Search for the cell housing the specified text and yield its (x, y) center coordinate. 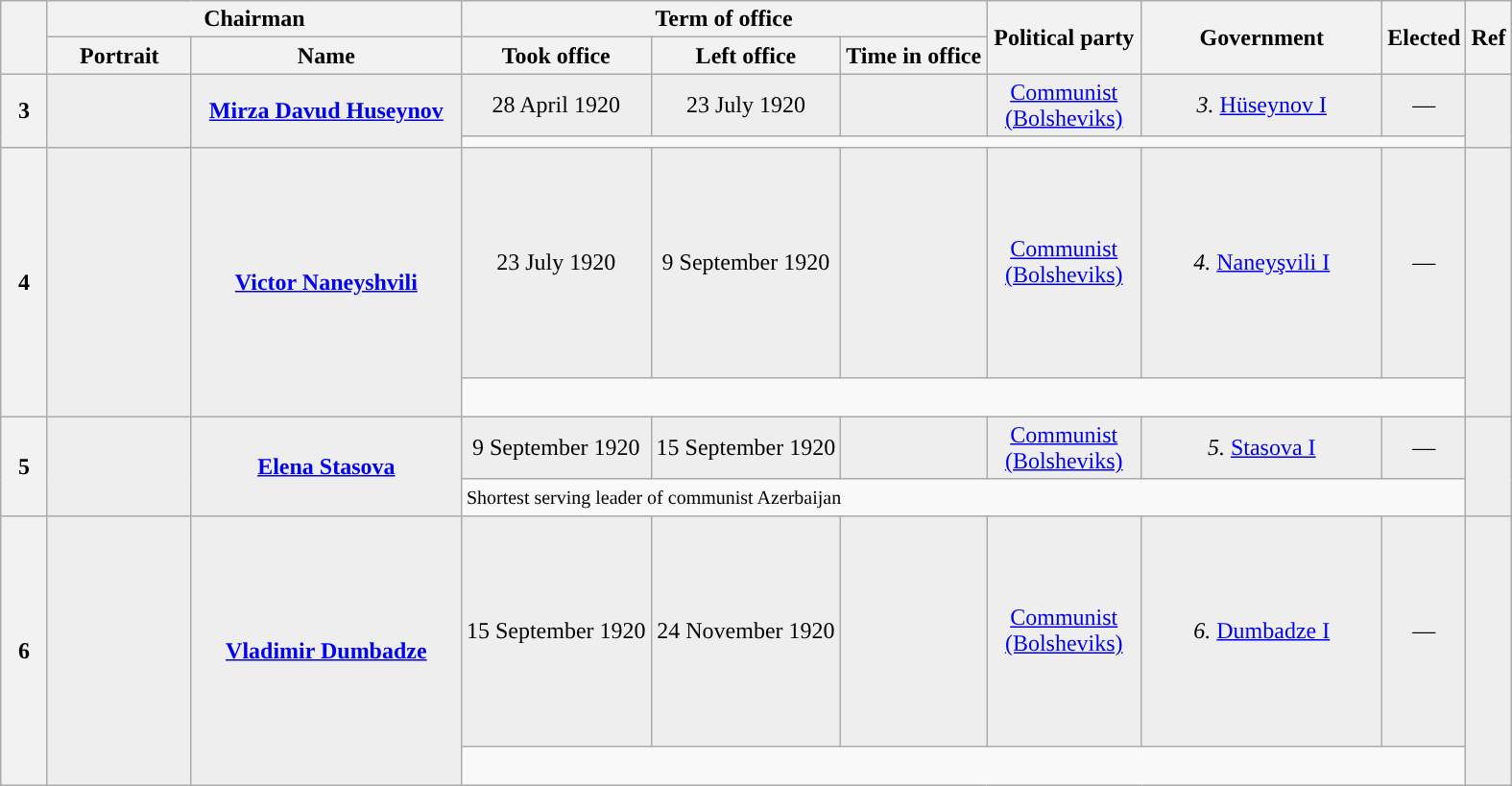
Mirza Davud Huseynov (326, 110)
28 April 1920 (556, 106)
5. Stasova I (1261, 447)
Left office (746, 56)
Portrait (119, 56)
4. Naneyşvili I (1261, 262)
Name (326, 56)
Government (1261, 37)
6. Dumbadze I (1261, 631)
3 (25, 110)
Victor Naneyshvili (326, 282)
Took office (556, 56)
Ref (1488, 37)
Elena Stasova (326, 466)
Vladimir Dumbadze (326, 651)
3. Hüseynov I (1261, 106)
24 November 1920 (746, 631)
4 (25, 282)
Elected (1425, 37)
Time in office (914, 56)
Shortest serving leader of communist Azerbaijan (963, 497)
5 (25, 466)
Chairman (253, 19)
Term of office (724, 19)
6 (25, 651)
Political party (1064, 37)
